Detect which cell encompasses the target text, then output its (x, y) center coordinate. 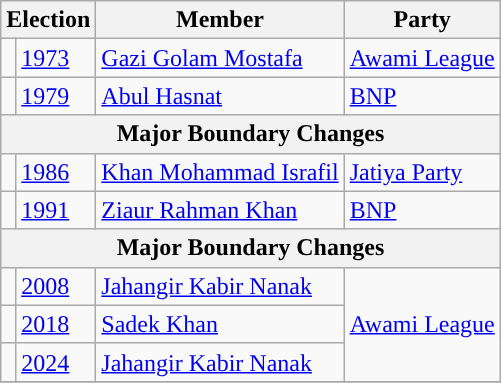
2024 (56, 362)
Sadek Khan (220, 324)
2008 (56, 286)
1991 (56, 210)
Jatiya Party (422, 172)
Member (220, 20)
2018 (56, 324)
Gazi Golam Mostafa (220, 58)
Ziaur Rahman Khan (220, 210)
1979 (56, 96)
1973 (56, 58)
Election (48, 20)
Khan Mohammad Israfil (220, 172)
Abul Hasnat (220, 96)
Party (422, 20)
1986 (56, 172)
